Determine the (x, y) coordinate at the center of the cell enclosing the given text.  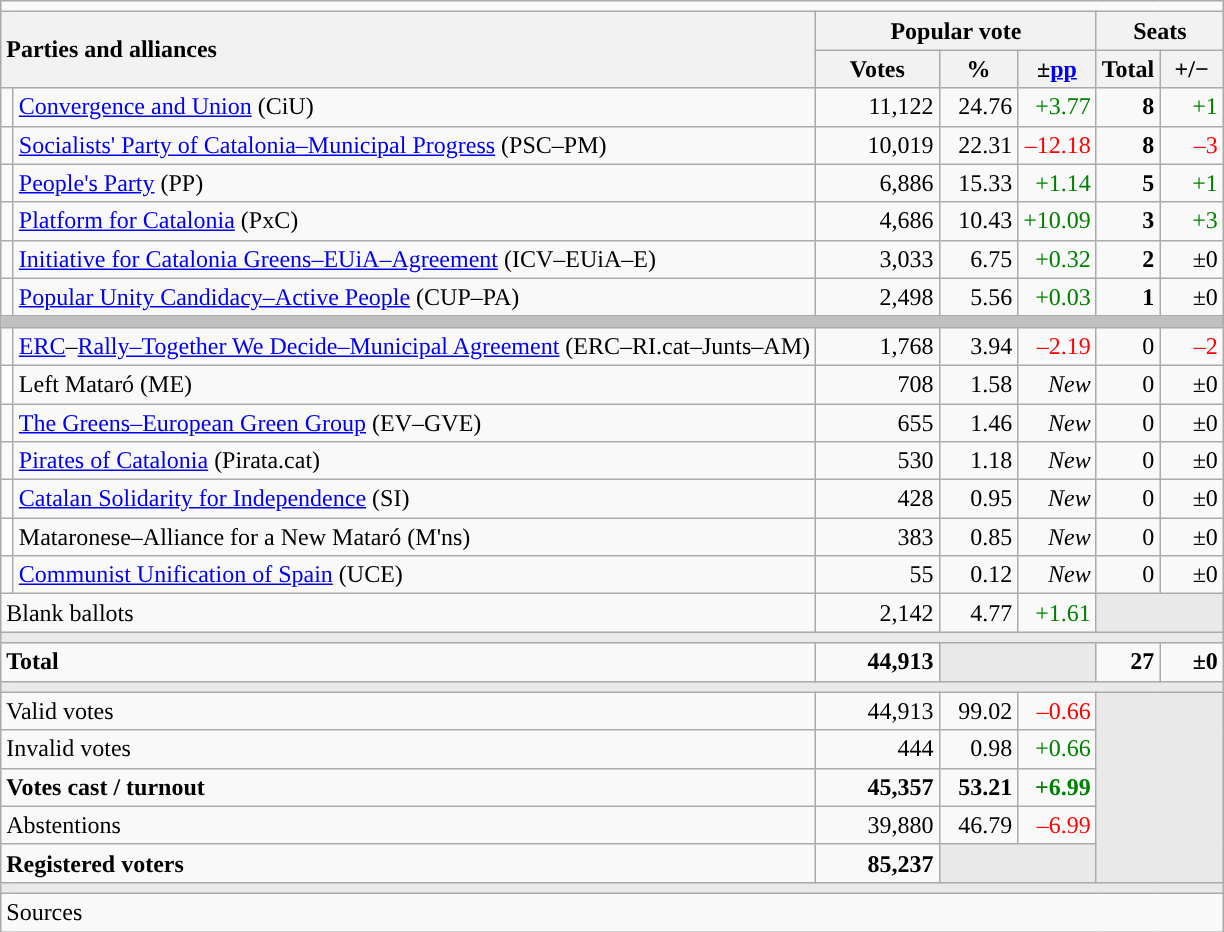
+0.32 (1058, 259)
4,686 (878, 221)
46.79 (978, 825)
Blank ballots (408, 613)
Parties and alliances (408, 50)
655 (878, 423)
27 (1128, 662)
3 (1128, 221)
1.18 (978, 461)
ERC–Rally–Together We Decide–Municipal Agreement (ERC–RI.cat–Junts–AM) (414, 346)
+6.99 (1058, 787)
Catalan Solidarity for Independence (SI) (414, 499)
–2 (1192, 346)
15.33 (978, 183)
3.94 (978, 346)
% (978, 69)
2,498 (878, 297)
–3 (1192, 145)
708 (878, 384)
Sources (612, 912)
1 (1128, 297)
Popular Unity Candidacy–Active People (CUP–PA) (414, 297)
Valid votes (408, 711)
0.98 (978, 749)
±pp (1058, 69)
2 (1128, 259)
Mataronese–Alliance for a New Mataró (M'ns) (414, 537)
Seats (1160, 31)
10.43 (978, 221)
85,237 (878, 863)
Votes cast / turnout (408, 787)
0.12 (978, 575)
428 (878, 499)
+3.77 (1058, 107)
Communist Unification of Spain (UCE) (414, 575)
6,886 (878, 183)
1.46 (978, 423)
1.58 (978, 384)
39,880 (878, 825)
22.31 (978, 145)
+/− (1192, 69)
45,357 (878, 787)
–2.19 (1058, 346)
3,033 (878, 259)
24.76 (978, 107)
0.95 (978, 499)
Socialists' Party of Catalonia–Municipal Progress (PSC–PM) (414, 145)
Abstentions (408, 825)
+1.14 (1058, 183)
Invalid votes (408, 749)
383 (878, 537)
Pirates of Catalonia (Pirata.cat) (414, 461)
–12.18 (1058, 145)
11,122 (878, 107)
+1.61 (1058, 613)
4.77 (978, 613)
Platform for Catalonia (PxC) (414, 221)
Votes (878, 69)
–0.66 (1058, 711)
5 (1128, 183)
+3 (1192, 221)
+0.03 (1058, 297)
+10.09 (1058, 221)
6.75 (978, 259)
Initiative for Catalonia Greens–EUiA–Agreement (ICV–EUiA–E) (414, 259)
The Greens–European Green Group (EV–GVE) (414, 423)
1,768 (878, 346)
55 (878, 575)
People's Party (PP) (414, 183)
–6.99 (1058, 825)
53.21 (978, 787)
99.02 (978, 711)
5.56 (978, 297)
Left Mataró (ME) (414, 384)
444 (878, 749)
2,142 (878, 613)
+0.66 (1058, 749)
Registered voters (408, 863)
Popular vote (956, 31)
10,019 (878, 145)
530 (878, 461)
0.85 (978, 537)
Convergence and Union (CiU) (414, 107)
